Locate the cell with the specified text and output its (x, y) center coordinate. 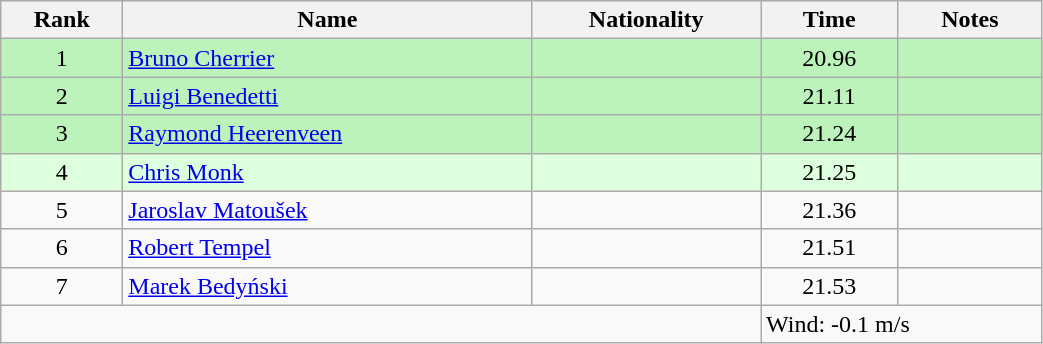
Bruno Cherrier (328, 58)
4 (62, 172)
Marek Bedyński (328, 286)
21.25 (830, 172)
20.96 (830, 58)
Name (328, 20)
Luigi Benedetti (328, 96)
1 (62, 58)
21.36 (830, 210)
6 (62, 248)
Wind: -0.1 m/s (902, 324)
Notes (970, 20)
Raymond Heerenveen (328, 134)
7 (62, 286)
3 (62, 134)
21.11 (830, 96)
21.24 (830, 134)
21.53 (830, 286)
2 (62, 96)
Nationality (646, 20)
Time (830, 20)
Chris Monk (328, 172)
21.51 (830, 248)
Robert Tempel (328, 248)
5 (62, 210)
Rank (62, 20)
Jaroslav Matoušek (328, 210)
